Output the (X, Y) coordinate of the center of the cell containing the given text.  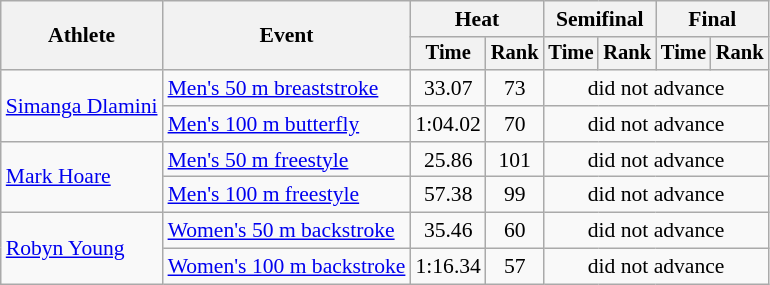
57.38 (448, 195)
Men's 50 m freestyle (287, 160)
101 (515, 160)
70 (515, 124)
Heat (476, 19)
57 (515, 267)
1:04.02 (448, 124)
73 (515, 88)
Mark Hoare (82, 178)
99 (515, 195)
Final (712, 19)
Simanga Dlamini (82, 106)
60 (515, 231)
25.86 (448, 160)
Women's 50 m backstroke (287, 231)
1:16.34 (448, 267)
Event (287, 36)
35.46 (448, 231)
Men's 50 m breaststroke (287, 88)
Women's 100 m backstroke (287, 267)
Men's 100 m freestyle (287, 195)
Semifinal (600, 19)
Men's 100 m butterfly (287, 124)
Athlete (82, 36)
33.07 (448, 88)
Robyn Young (82, 248)
